From the cell containing the given text, extract its center point as (X, Y) coordinate. 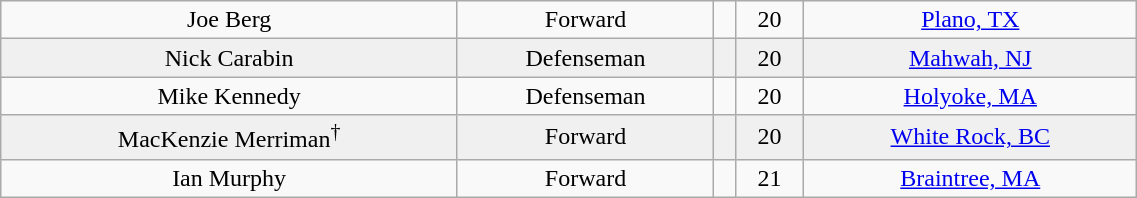
Mahwah, NJ (970, 58)
MacKenzie Merriman† (230, 138)
21 (770, 178)
Mike Kennedy (230, 96)
Plano, TX (970, 20)
White Rock, BC (970, 138)
Nick Carabin (230, 58)
Holyoke, MA (970, 96)
Ian Murphy (230, 178)
Joe Berg (230, 20)
Braintree, MA (970, 178)
